Detect which cell encompasses the target text, then output its (x, y) center coordinate. 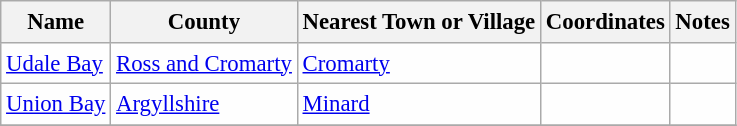
County (204, 22)
Argyllshire (204, 104)
Ross and Cromarty (204, 62)
Cromarty (418, 62)
Nearest Town or Village (418, 22)
Union Bay (56, 104)
Notes (702, 22)
Name (56, 22)
Coordinates (605, 22)
Udale Bay (56, 62)
Minard (418, 104)
